For the text-containing cell, return its midpoint in (X, Y) coordinate format. 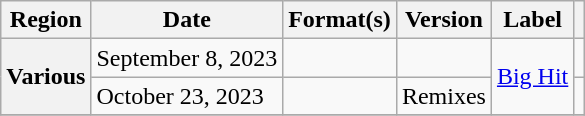
Label (532, 20)
October 23, 2023 (187, 96)
Big Hit (532, 77)
September 8, 2023 (187, 58)
Various (46, 77)
Version (444, 20)
Format(s) (340, 20)
Remixes (444, 96)
Date (187, 20)
Region (46, 20)
